Pinpoint the cell where the given text exists, returning its [x, y] midpoint coordinate. 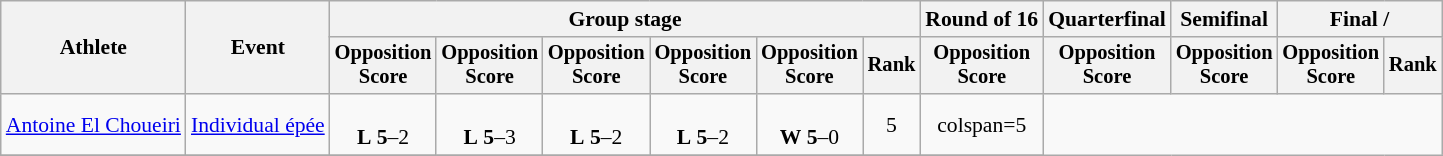
Individual épée [258, 124]
L 5–3 [490, 124]
Antoine El Choueiri [94, 124]
Final / [1359, 19]
Event [258, 48]
5 [892, 124]
Quarterfinal [1107, 19]
Athlete [94, 48]
W 5–0 [810, 124]
Semifinal [1224, 19]
colspan=5 [982, 124]
Group stage [626, 19]
Round of 16 [982, 19]
